Return the [x, y] coordinate for the center point of the cell that contains the specified text.  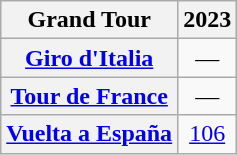
Grand Tour [90, 20]
Vuelta a España [90, 134]
Giro d'Italia [90, 58]
106 [208, 134]
Tour de France [90, 96]
2023 [208, 20]
